Search for the cell housing the specified text and yield its (x, y) center coordinate. 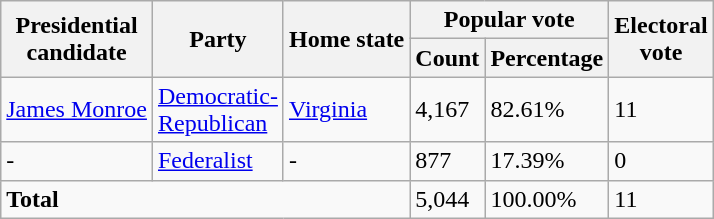
Democratic-Republican (218, 110)
Percentage (547, 58)
Count (448, 58)
0 (661, 161)
Federalist (218, 161)
82.61% (547, 110)
4,167 (448, 110)
100.00% (547, 199)
Party (218, 39)
Total (206, 199)
Virginia (346, 110)
Presidentialcandidate (77, 39)
5,044 (448, 199)
James Monroe (77, 110)
17.39% (547, 161)
Home state (346, 39)
Popular vote (510, 20)
Electoralvote (661, 39)
877 (448, 161)
